For the text-containing cell, return its midpoint in [x, y] coordinate format. 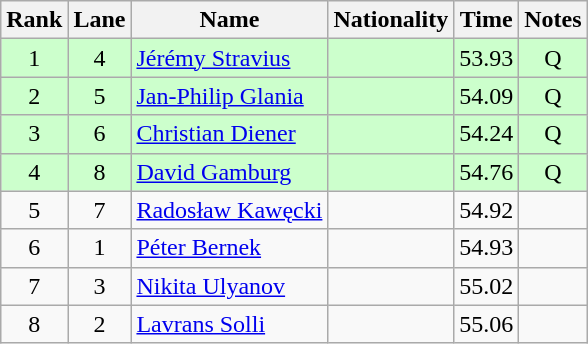
55.02 [486, 286]
54.93 [486, 248]
Jan-Philip Glania [230, 96]
54.92 [486, 210]
Nationality [391, 20]
David Gamburg [230, 172]
Péter Bernek [230, 248]
54.76 [486, 172]
Lavrans Solli [230, 324]
Jérémy Stravius [230, 58]
53.93 [486, 58]
Radosław Kawęcki [230, 210]
55.06 [486, 324]
54.09 [486, 96]
Notes [553, 20]
Time [486, 20]
Rank [34, 20]
Christian Diener [230, 134]
54.24 [486, 134]
Nikita Ulyanov [230, 286]
Name [230, 20]
Lane [100, 20]
